Provide the (X, Y) coordinate of the cell's center where the given text is located.  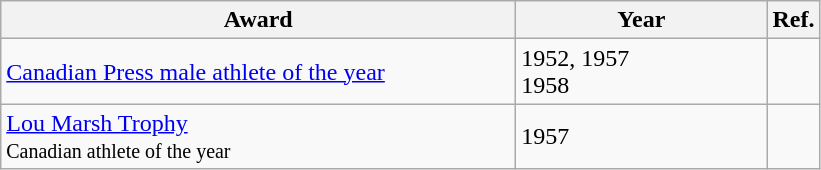
1957 (642, 136)
Canadian Press male athlete of the year (258, 72)
Ref. (794, 20)
1952, 19571958 (642, 72)
Award (258, 20)
Lou Marsh TrophyCanadian athlete of the year (258, 136)
Year (642, 20)
